From the cell containing the given text, extract its center point as [X, Y] coordinate. 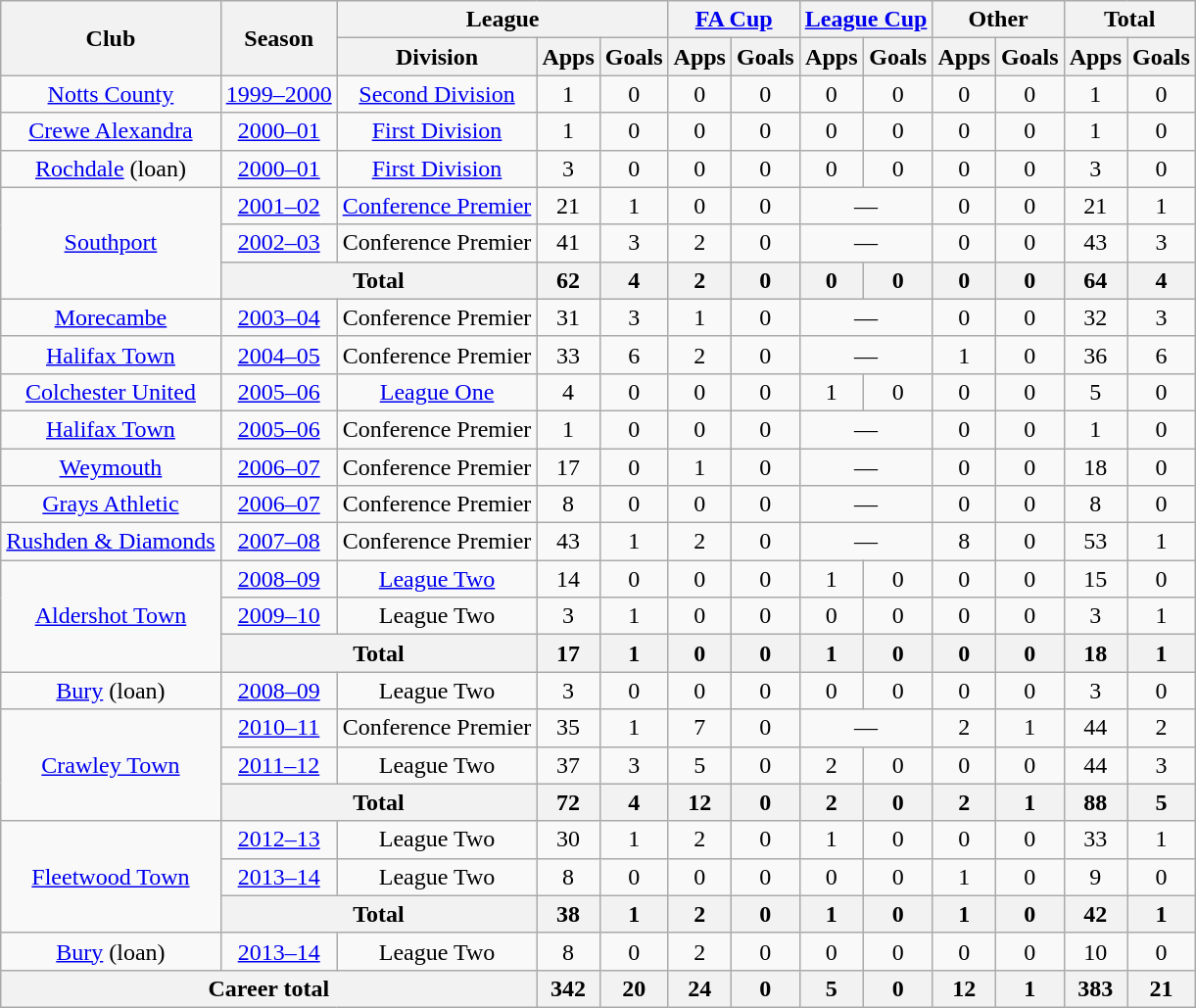
31 [568, 317]
36 [1095, 355]
41 [568, 243]
10 [1095, 951]
Morecambe [111, 317]
FA Cup [734, 20]
Fleetwood Town [111, 877]
7 [699, 728]
Colchester United [111, 392]
383 [1095, 988]
35 [568, 728]
League One [437, 392]
9 [1095, 877]
Crawley Town [111, 765]
Second Division [437, 94]
Club [111, 38]
Weymouth [111, 467]
Aldershot Town [111, 616]
2004–05 [278, 355]
Division [437, 57]
14 [568, 579]
38 [568, 914]
1999–2000 [278, 94]
32 [1095, 317]
72 [568, 802]
Rochdale (loan) [111, 168]
Crewe Alexandra [111, 131]
Rushden & Diamonds [111, 542]
37 [568, 765]
2001–02 [278, 206]
2012–13 [278, 840]
20 [634, 988]
2003–04 [278, 317]
53 [1095, 542]
30 [568, 840]
24 [699, 988]
Career total [268, 988]
15 [1095, 579]
64 [1095, 280]
Grays Athletic [111, 504]
Other [998, 20]
2009–10 [278, 616]
League Cup [866, 20]
42 [1095, 914]
Season [278, 38]
League [502, 20]
62 [568, 280]
2010–11 [278, 728]
2011–12 [278, 765]
2002–03 [278, 243]
88 [1095, 802]
342 [568, 988]
2007–08 [278, 542]
Southport [111, 243]
Notts County [111, 94]
